Locate the cell with the specified text and output its [X, Y] center coordinate. 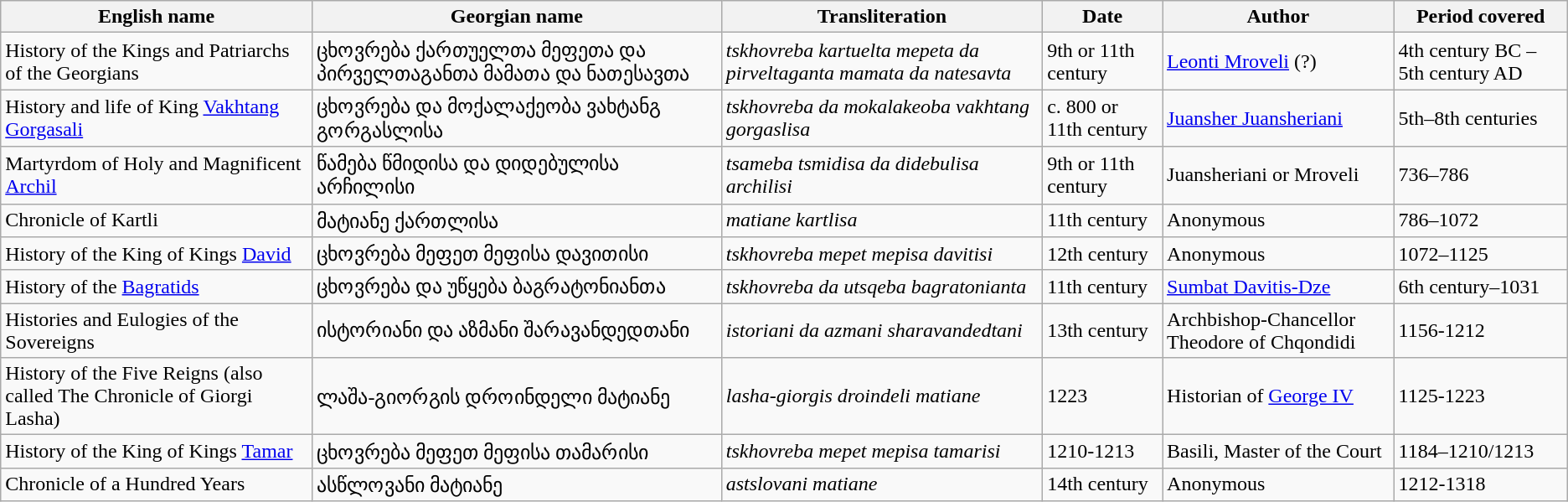
ლაშა-გიორგის დროინდელი მატიანე [516, 396]
Chronicle of a Hundred Years [157, 484]
6th century–1031 [1481, 287]
ისტორიანი და აზმანი შარავანდედთანი [516, 330]
English name [157, 17]
matiane kartlisa [881, 220]
tsameba tsmidisa da didebulisa archilisi [881, 175]
Histories and Eulogies of the Sovereigns [157, 330]
13th century [1102, 330]
lasha-giorgis droindeli matiane [881, 396]
ცხოვრება და უწყება ბაგრატონიანთა [516, 287]
astslovani matiane [881, 484]
tskhovreba da mokalakeoba vakhtang gorgaslisa [881, 118]
მატიანე ქართლისა [516, 220]
1184–1210/1213 [1481, 452]
Basili, Master of the Court [1278, 452]
Archbishop-Chancellor Theodore of Chqondidi [1278, 330]
14th century [1102, 484]
ასწლოვანი მატიანე [516, 484]
წამება წმიდისა და დიდებულისა არჩილისი [516, 175]
Leonti Mroveli (?) [1278, 61]
ცხოვრება და მოქალაქეობა ვახტანგ გორგასლისა [516, 118]
Date [1102, 17]
Transliteration [881, 17]
Historian of George IV [1278, 396]
History of the Bagratids [157, 287]
History and life of King Vakhtang Gorgasali [157, 118]
istoriani da azmani sharavandedtani [881, 330]
1072–1125 [1481, 254]
History of the King of Kings David [157, 254]
1223 [1102, 396]
tskhovreba mepet mepisa tamarisi [881, 452]
5th–8th centuries [1481, 118]
c. 800 or 11th century [1102, 118]
Juansher Juansheriani [1278, 118]
786–1072 [1481, 220]
ცხოვრება მეფეთ მეფისა თამარისი [516, 452]
Chronicle of Kartli [157, 220]
Author [1278, 17]
Georgian name [516, 17]
1125-1223 [1481, 396]
tskhovreba da utsqeba bagratonianta [881, 287]
736–786 [1481, 175]
tskhovreba kartuelta mepeta da pirveltaganta mamata da natesavta [881, 61]
Juansheriani or Mroveli [1278, 175]
History of the Kings and Patriarchs of the Georgians [157, 61]
History of the King of Kings Tamar [157, 452]
4th century BC – 5th century AD [1481, 61]
1212-1318 [1481, 484]
1210-1213 [1102, 452]
Sumbat Davitis-Dze [1278, 287]
tskhovreba mepet mepisa davitisi [881, 254]
History of the Five Reigns (also called The Chronicle of Giorgi Lasha) [157, 396]
1156-1212 [1481, 330]
ცხოვრება მეფეთ მეფისა დავითისი [516, 254]
ცხოვრება ქართუელთა მეფეთა და პირველთაგანთა მამათა და ნათესავთა [516, 61]
Martyrdom of Holy and Magnificent Archil [157, 175]
12th century [1102, 254]
Period covered [1481, 17]
